Output the (X, Y) coordinate of the center of the cell containing the given text.  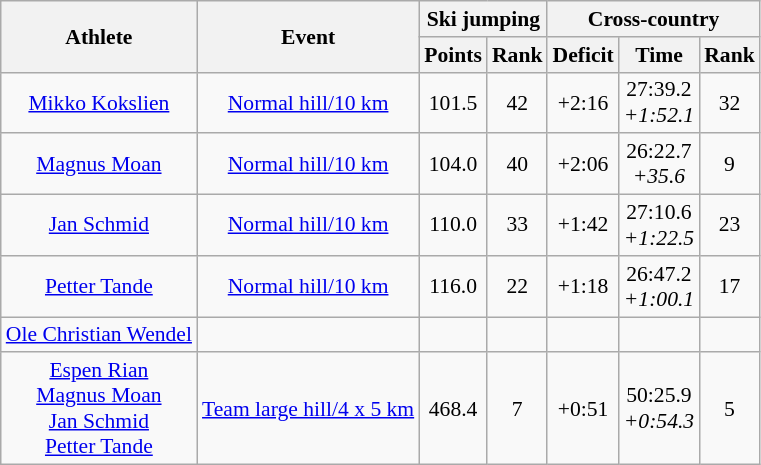
22 (518, 286)
Magnus Moan (99, 164)
26:47.2 +1:00.1 (659, 286)
32 (730, 102)
+1:18 (582, 286)
Cross-country (653, 19)
27:10.6 +1:22.5 (659, 226)
Deficit (582, 55)
+2:16 (582, 102)
7 (518, 409)
5 (730, 409)
+0:51 (582, 409)
26:22.7 +35.6 (659, 164)
+2:06 (582, 164)
Athlete (99, 36)
Time (659, 55)
42 (518, 102)
468.4 (453, 409)
116.0 (453, 286)
Event (308, 36)
104.0 (453, 164)
17 (730, 286)
23 (730, 226)
Ole Christian Wendel (99, 335)
Petter Tande (99, 286)
Points (453, 55)
110.0 (453, 226)
Mikko Kokslien (99, 102)
Jan Schmid (99, 226)
33 (518, 226)
50:25.9 +0:54.3 (659, 409)
27:39.2 +1:52.1 (659, 102)
40 (518, 164)
101.5 (453, 102)
+1:42 (582, 226)
Team large hill/4 x 5 km (308, 409)
9 (730, 164)
Ski jumping (483, 19)
Espen RianMagnus MoanJan SchmidPetter Tande (99, 409)
